From the cell containing the given text, extract its center point as [X, Y] coordinate. 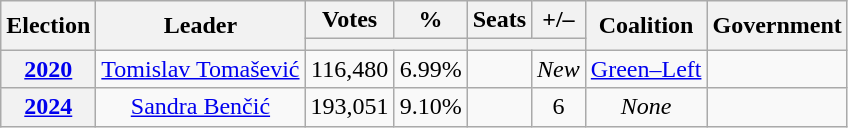
Coalition [646, 26]
2024 [48, 107]
Tomislav Tomašević [200, 69]
Election [48, 26]
Green–Left [646, 69]
116,480 [350, 69]
Leader [200, 26]
+/– [559, 20]
None [646, 107]
9.10% [430, 107]
Seats [499, 20]
New [559, 69]
6.99% [430, 69]
2020 [48, 69]
193,051 [350, 107]
Government [777, 26]
6 [559, 107]
Sandra Benčić [200, 107]
% [430, 20]
Votes [350, 20]
